Capture the cell that displays the provided text and extract its [x, y] central coordinate. 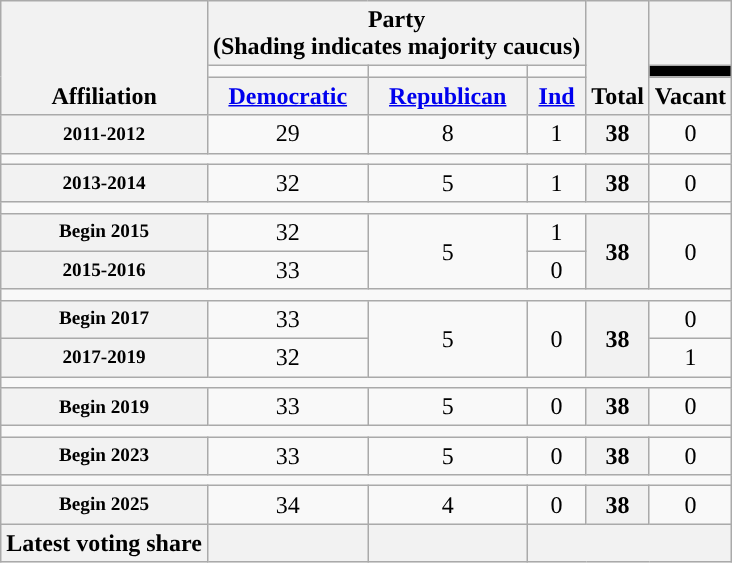
Republican [448, 96]
Ind [556, 96]
4 [448, 505]
Begin 2023 [104, 456]
Vacant [690, 96]
34 [288, 505]
Party (Shading indicates majority caucus) [396, 34]
Begin 2025 [104, 505]
2011-2012 [104, 134]
2015-2016 [104, 270]
8 [448, 134]
Latest voting share [104, 543]
2013-2014 [104, 183]
Democratic [288, 96]
Affiliation [104, 58]
Begin 2017 [104, 319]
2017-2019 [104, 357]
Begin 2015 [104, 232]
Begin 2019 [104, 407]
Total [618, 58]
29 [288, 134]
